Locate the cell with the specified text and output its [X, Y] center coordinate. 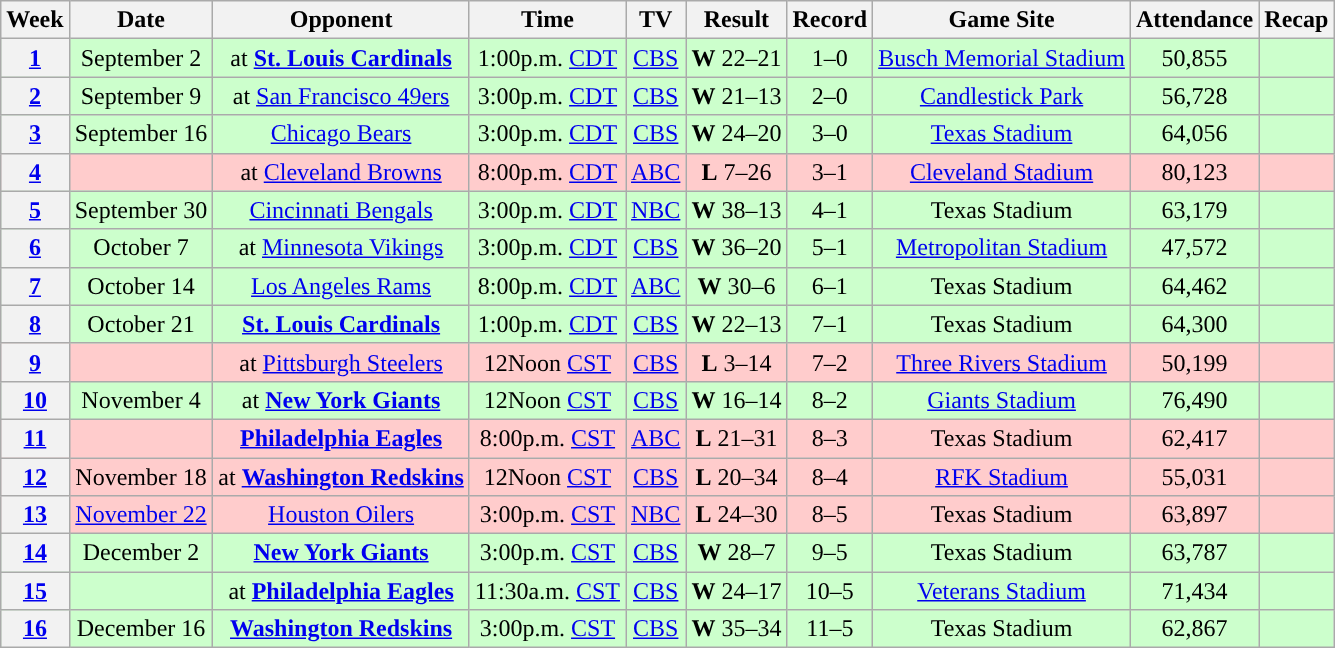
8–4 [830, 477]
October 21 [141, 324]
at San Francisco 49ers [341, 96]
2–0 [830, 96]
W 22–21 [736, 58]
6 [35, 248]
W 16–14 [736, 400]
Cincinnati Bengals [341, 210]
50,855 [1194, 58]
October 7 [141, 248]
Washington Redskins [341, 629]
11:30a.m. CST [547, 591]
80,123 [1194, 172]
8–3 [830, 438]
11–5 [830, 629]
3–0 [830, 134]
7–2 [830, 362]
62,867 [1194, 629]
12 [35, 477]
RFK Stadium [1002, 477]
Attendance [1194, 20]
Veterans Stadium [1002, 591]
9–5 [830, 553]
December 16 [141, 629]
47,572 [1194, 248]
1–0 [830, 58]
Giants Stadium [1002, 400]
11 [35, 438]
3–1 [830, 172]
L 7–26 [736, 172]
13 [35, 515]
W 36–20 [736, 248]
3 [35, 134]
16 [35, 629]
Time [547, 20]
St. Louis Cardinals [341, 324]
Week [35, 20]
TV [656, 20]
8–5 [830, 515]
5–1 [830, 248]
62,417 [1194, 438]
Los Angeles Rams [341, 286]
76,490 [1194, 400]
L 21–31 [736, 438]
Cleveland Stadium [1002, 172]
10 [35, 400]
L 3–14 [736, 362]
63,787 [1194, 553]
W 24–20 [736, 134]
at Cleveland Browns [341, 172]
at Minnesota Vikings [341, 248]
Houston Oilers [341, 515]
at Philadelphia Eagles [341, 591]
4 [35, 172]
Philadelphia Eagles [341, 438]
Busch Memorial Stadium [1002, 58]
Metropolitan Stadium [1002, 248]
56,728 [1194, 96]
8:00p.m. CST [547, 438]
Record [830, 20]
8 [35, 324]
Game Site [1002, 20]
14 [35, 553]
September 2 [141, 58]
Recap [1296, 20]
L 20–34 [736, 477]
7 [35, 286]
1 [35, 58]
Result [736, 20]
63,897 [1194, 515]
at Pittsburgh Steelers [341, 362]
5 [35, 210]
W 28–7 [736, 553]
Opponent [341, 20]
September 16 [141, 134]
7–1 [830, 324]
W 24–17 [736, 591]
55,031 [1194, 477]
December 2 [141, 553]
W 22–13 [736, 324]
8–2 [830, 400]
63,179 [1194, 210]
Chicago Bears [341, 134]
64,056 [1194, 134]
4–1 [830, 210]
at New York Giants [341, 400]
W 38–13 [736, 210]
64,462 [1194, 286]
W 35–34 [736, 629]
at St. Louis Cardinals [341, 58]
Candlestick Park [1002, 96]
September 9 [141, 96]
November 18 [141, 477]
September 30 [141, 210]
9 [35, 362]
Three Rivers Stadium [1002, 362]
November 22 [141, 515]
Date [141, 20]
at Washington Redskins [341, 477]
15 [35, 591]
71,434 [1194, 591]
50,199 [1194, 362]
L 24–30 [736, 515]
64,300 [1194, 324]
2 [35, 96]
W 21–13 [736, 96]
October 14 [141, 286]
November 4 [141, 400]
10–5 [830, 591]
6–1 [830, 286]
New York Giants [341, 553]
W 30–6 [736, 286]
